Find where the given text appears and provide that cell's center as (x, y) coordinate. 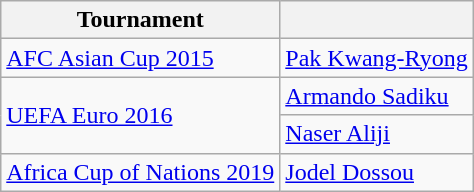
UEFA Euro 2016 (140, 115)
Jodel Dossou (376, 172)
Armando Sadiku (376, 96)
AFC Asian Cup 2015 (140, 58)
Naser Aliji (376, 134)
Tournament (140, 20)
Africa Cup of Nations 2019 (140, 172)
Pak Kwang-Ryong (376, 58)
